Capture the cell that displays the provided text and extract its (x, y) central coordinate. 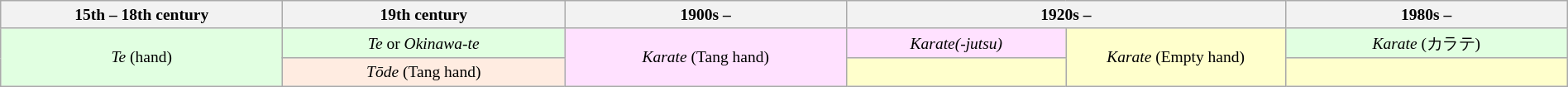
Te or Okinawa-te (423, 43)
Karate(-jutsu) (956, 43)
Tōde (Tang hand) (423, 71)
Karate (Tang hand) (706, 57)
1980s – (1426, 15)
1900s – (706, 15)
Karate (Empty hand) (1176, 57)
Te (hand) (142, 57)
19th century (423, 15)
15th – 18th century (142, 15)
1920s – (1066, 15)
Karate (カラテ) (1426, 43)
